Locate the cell with the specified text and output its [x, y] center coordinate. 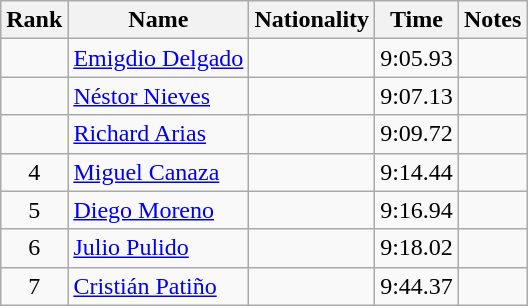
Emigdio Delgado [158, 58]
Cristián Patiño [158, 286]
Julio Pulido [158, 248]
9:05.93 [417, 58]
6 [34, 248]
5 [34, 210]
9:44.37 [417, 286]
Diego Moreno [158, 210]
Miguel Canaza [158, 172]
9:09.72 [417, 134]
Néstor Nieves [158, 96]
9:14.44 [417, 172]
9:18.02 [417, 248]
Time [417, 20]
Richard Arias [158, 134]
4 [34, 172]
9:16.94 [417, 210]
Notes [492, 20]
Name [158, 20]
Rank [34, 20]
9:07.13 [417, 96]
7 [34, 286]
Nationality [312, 20]
